Determine the [X, Y] coordinate at the center of the cell enclosing the given text.  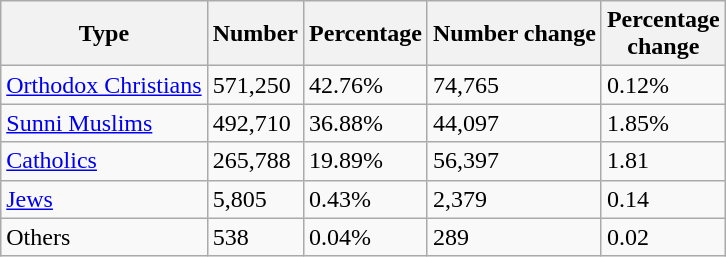
289 [514, 237]
Sunni Muslims [104, 123]
0.04% [366, 237]
492,710 [255, 123]
Others [104, 237]
Number change [514, 34]
1.85% [663, 123]
0.02 [663, 237]
Type [104, 34]
Percentage [366, 34]
5,805 [255, 199]
Percentage change [663, 34]
Number [255, 34]
0.43% [366, 199]
538 [255, 237]
36.88% [366, 123]
Orthodox Christians [104, 85]
19.89% [366, 161]
44,097 [514, 123]
265,788 [255, 161]
0.12% [663, 85]
Catholics [104, 161]
42.76% [366, 85]
571,250 [255, 85]
Jews [104, 199]
74,765 [514, 85]
0.14 [663, 199]
1.81 [663, 161]
56,397 [514, 161]
2,379 [514, 199]
